Pinpoint the cell where the given text exists, returning its (x, y) midpoint coordinate. 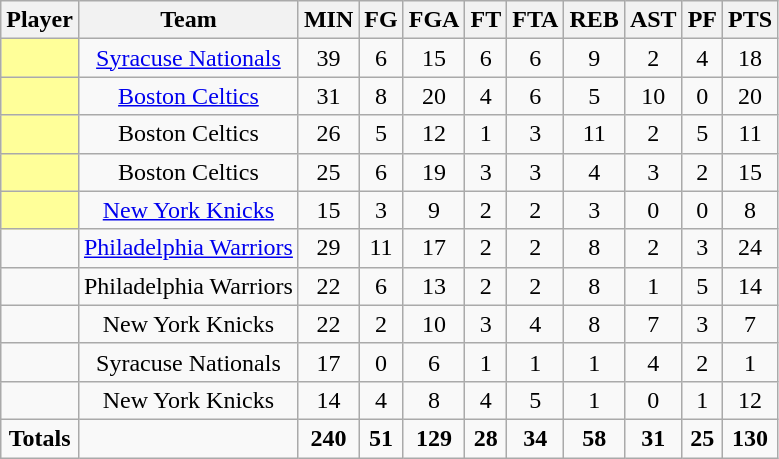
FG (381, 20)
13 (434, 286)
130 (750, 438)
39 (328, 58)
51 (381, 438)
18 (750, 58)
FGA (434, 20)
58 (594, 438)
FT (486, 20)
AST (653, 20)
PF (702, 20)
129 (434, 438)
REB (594, 20)
28 (486, 438)
24 (750, 248)
34 (536, 438)
FTA (536, 20)
29 (328, 248)
240 (328, 438)
26 (328, 134)
PTS (750, 20)
Team (188, 20)
MIN (328, 20)
Totals (40, 438)
Player (40, 20)
19 (434, 172)
